For the text-containing cell, return its midpoint in (X, Y) coordinate format. 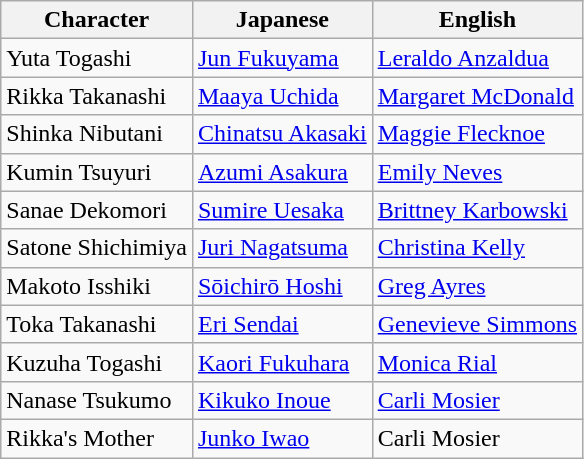
Genevieve Simmons (477, 324)
Eri Sendai (282, 324)
Character (97, 20)
Jun Fukuyama (282, 58)
Sanae Dekomori (97, 210)
English (477, 20)
Japanese (282, 20)
Shinka Nibutani (97, 134)
Kikuko Inoue (282, 400)
Rikka's Mother (97, 438)
Kuzuha Togashi (97, 362)
Juri Nagatsuma (282, 248)
Yuta Togashi (97, 58)
Monica Rial (477, 362)
Toka Takanashi (97, 324)
Brittney Karbowski (477, 210)
Leraldo Anzaldua (477, 58)
Greg Ayres (477, 286)
Nanase Tsukumo (97, 400)
Maggie Flecknoe (477, 134)
Kumin Tsuyuri (97, 172)
Sōichirō Hoshi (282, 286)
Emily Neves (477, 172)
Azumi Asakura (282, 172)
Satone Shichimiya (97, 248)
Maaya Uchida (282, 96)
Christina Kelly (477, 248)
Chinatsu Akasaki (282, 134)
Makoto Isshiki (97, 286)
Sumire Uesaka (282, 210)
Kaori Fukuhara (282, 362)
Rikka Takanashi (97, 96)
Junko Iwao (282, 438)
Margaret McDonald (477, 96)
